Identify which cell holds the provided text, then report its (X, Y) central coordinate. 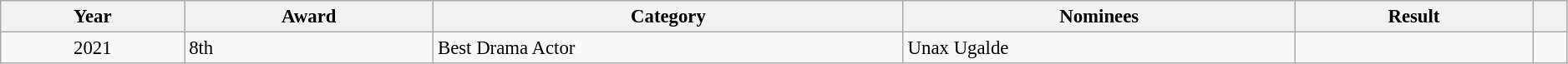
Category (668, 17)
Nominees (1099, 17)
Award (309, 17)
2021 (93, 48)
8th (309, 48)
Year (93, 17)
Result (1413, 17)
Best Drama Actor (668, 48)
Unax Ugalde (1099, 48)
